Detect which cell encompasses the target text, then output its (x, y) center coordinate. 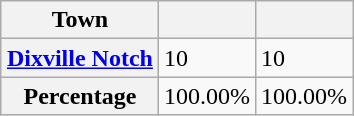
Dixville Notch (80, 58)
Percentage (80, 96)
Town (80, 20)
